Pinpoint the cell where the given text exists, returning its (x, y) midpoint coordinate. 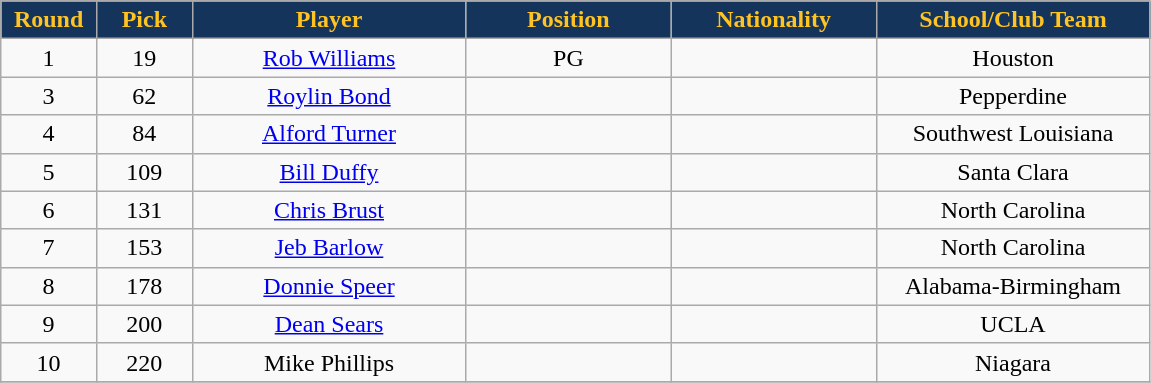
62 (144, 96)
19 (144, 58)
153 (144, 248)
Pick (144, 20)
131 (144, 210)
Dean Sears (329, 324)
Player (329, 20)
5 (49, 172)
Niagara (1013, 362)
Alford Turner (329, 134)
Mike Phillips (329, 362)
7 (49, 248)
Rob Williams (329, 58)
School/Club Team (1013, 20)
6 (49, 210)
Chris Brust (329, 210)
PG (568, 58)
1 (49, 58)
Houston (1013, 58)
Nationality (774, 20)
Roylin Bond (329, 96)
9 (49, 324)
UCLA (1013, 324)
200 (144, 324)
Round (49, 20)
10 (49, 362)
8 (49, 286)
Pepperdine (1013, 96)
Donnie Speer (329, 286)
Alabama-Birmingham (1013, 286)
178 (144, 286)
4 (49, 134)
3 (49, 96)
84 (144, 134)
Southwest Louisiana (1013, 134)
Bill Duffy (329, 172)
Position (568, 20)
109 (144, 172)
220 (144, 362)
Santa Clara (1013, 172)
Jeb Barlow (329, 248)
